For the text-containing cell, return its midpoint in [x, y] coordinate format. 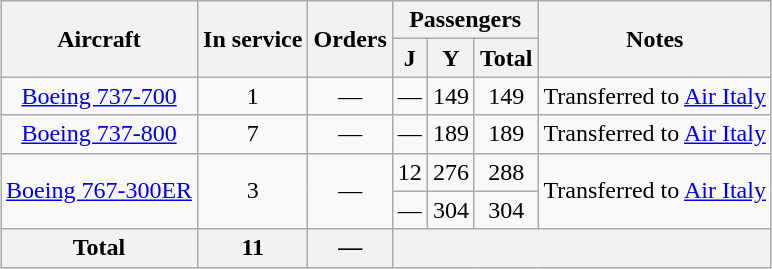
7 [253, 134]
3 [253, 191]
Y [450, 58]
In service [253, 39]
Passengers [465, 20]
J [410, 58]
12 [410, 172]
11 [253, 248]
276 [450, 172]
Orders [350, 39]
Boeing 737-700 [100, 96]
Boeing 737-800 [100, 134]
Boeing 767-300ER [100, 191]
288 [506, 172]
Aircraft [100, 39]
Notes [654, 39]
1 [253, 96]
